Capture the cell that displays the provided text and extract its (X, Y) central coordinate. 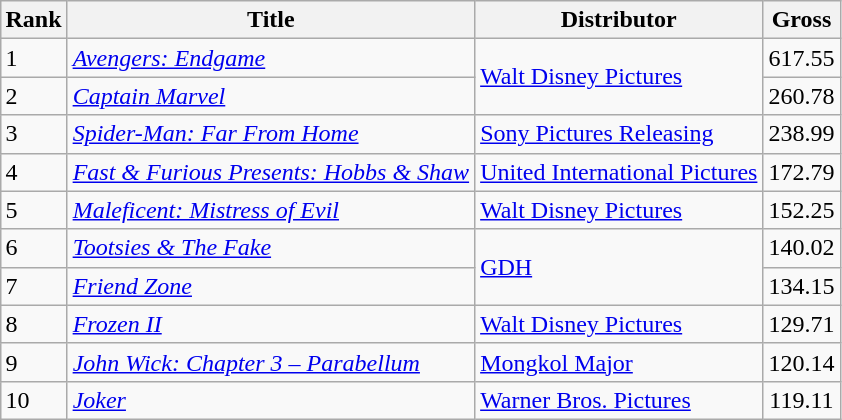
Fast & Furious Presents: Hobbs & Shaw (271, 172)
Distributor (619, 20)
Gross (802, 20)
Warner Bros. Pictures (619, 400)
134.15 (802, 286)
John Wick: Chapter 3 – Parabellum (271, 362)
120.14 (802, 362)
Joker (271, 400)
Sony Pictures Releasing (619, 134)
260.78 (802, 96)
152.25 (802, 210)
Frozen II (271, 324)
Tootsies & The Fake (271, 248)
5 (34, 210)
GDH (619, 267)
238.99 (802, 134)
Mongkol Major (619, 362)
9 (34, 362)
Spider-Man: Far From Home (271, 134)
2 (34, 96)
6 (34, 248)
Title (271, 20)
10 (34, 400)
140.02 (802, 248)
8 (34, 324)
7 (34, 286)
Friend Zone (271, 286)
4 (34, 172)
Captain Marvel (271, 96)
617.55 (802, 58)
119.11 (802, 400)
Maleficent: Mistress of Evil (271, 210)
Avengers: Endgame (271, 58)
172.79 (802, 172)
United International Pictures (619, 172)
3 (34, 134)
129.71 (802, 324)
1 (34, 58)
Rank (34, 20)
